Return [x, y] of the center of cell containing provided text 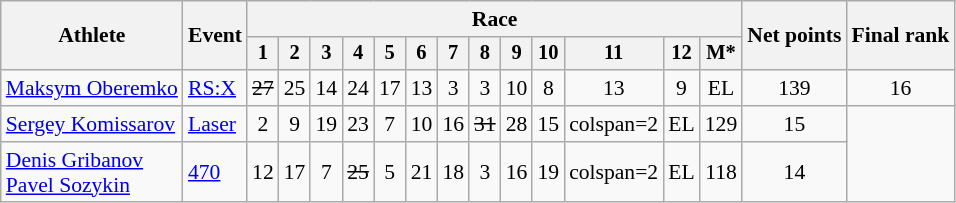
139 [794, 88]
1 [263, 54]
Denis GribanovPavel Sozykin [92, 172]
31 [485, 124]
27 [263, 88]
6 [422, 54]
Sergey Komissarov [92, 124]
129 [722, 124]
Laser [215, 124]
24 [358, 88]
470 [215, 172]
4 [358, 54]
23 [358, 124]
Event [215, 36]
21 [422, 172]
Final rank [901, 36]
28 [517, 124]
M* [722, 54]
11 [614, 54]
118 [722, 172]
Race [494, 19]
Net points [794, 36]
Maksym Oberemko [92, 88]
RS:X [215, 88]
Athlete [92, 36]
18 [453, 172]
